Output the [X, Y] coordinate of the center of the cell containing the given text.  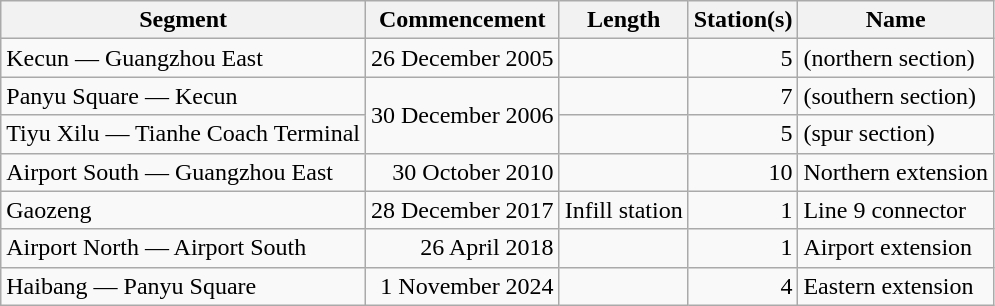
Infill station [624, 210]
Tiyu Xilu — Tianhe Coach Terminal [184, 134]
Name [896, 20]
Line 9 connector [896, 210]
Gaozeng [184, 210]
(northern section) [896, 58]
Haibang — Panyu Square [184, 286]
7 [743, 96]
Northern extension [896, 172]
Panyu Square — Kecun [184, 96]
(spur section) [896, 134]
30 October 2010 [462, 172]
(southern section) [896, 96]
Airport South — Guangzhou East [184, 172]
26 December 2005 [462, 58]
30 December 2006 [462, 115]
Station(s) [743, 20]
Segment [184, 20]
Airport North — Airport South [184, 248]
Commencement [462, 20]
10 [743, 172]
Airport extension [896, 248]
Kecun — Guangzhou East [184, 58]
Eastern extension [896, 286]
4 [743, 286]
28 December 2017 [462, 210]
1 November 2024 [462, 286]
Length [624, 20]
26 April 2018 [462, 248]
